Determine the (X, Y) coordinate at the center of the cell enclosing the given text.  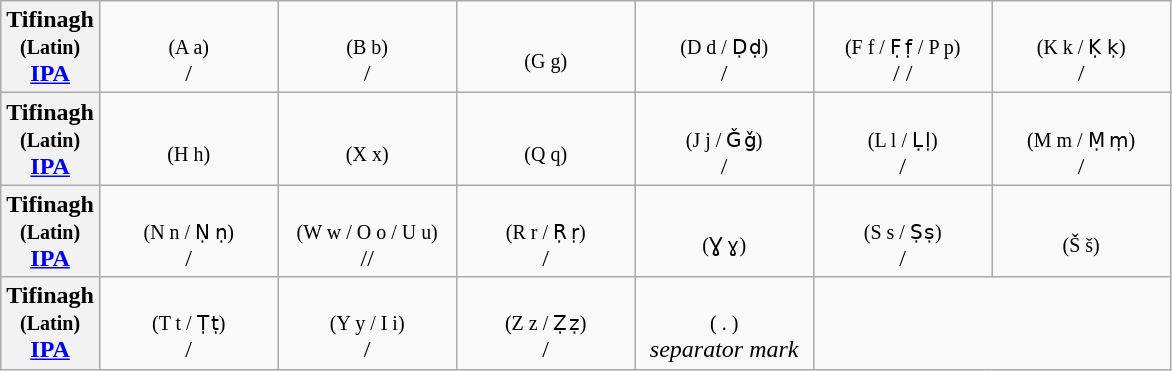
(R r / Ṛ ṛ)/ (545, 231)
(K k / Ḳ ḳ)/ (1081, 47)
(B b)/ (367, 47)
(M m / Ṃ ṃ)/ (1081, 139)
(A a)/ (188, 47)
(Z z / Ẓ ẓ)/ (545, 323)
(D d / Ḍ ḍ)/ (724, 47)
(L l / Ḷ ḷ)/ (902, 139)
(S s / Ṣ ṣ)/ (902, 231)
(G g) (545, 47)
(Y y / I i)/ (367, 323)
(W w / O o / U u)// (367, 231)
(Ɣ ɣ) (724, 231)
(H h) (188, 139)
(X x) (367, 139)
( . )separator mark (724, 323)
(Š š) (1081, 231)
(J j / Ǧ ǧ)/ (724, 139)
(F f / F̣ f̣ / P p)/ / (902, 47)
(T t / Ṭ ṭ)/ (188, 323)
(N n / Ṇ ṇ)/ (188, 231)
(Q q) (545, 139)
